Search for the cell housing the specified text and yield its (X, Y) center coordinate. 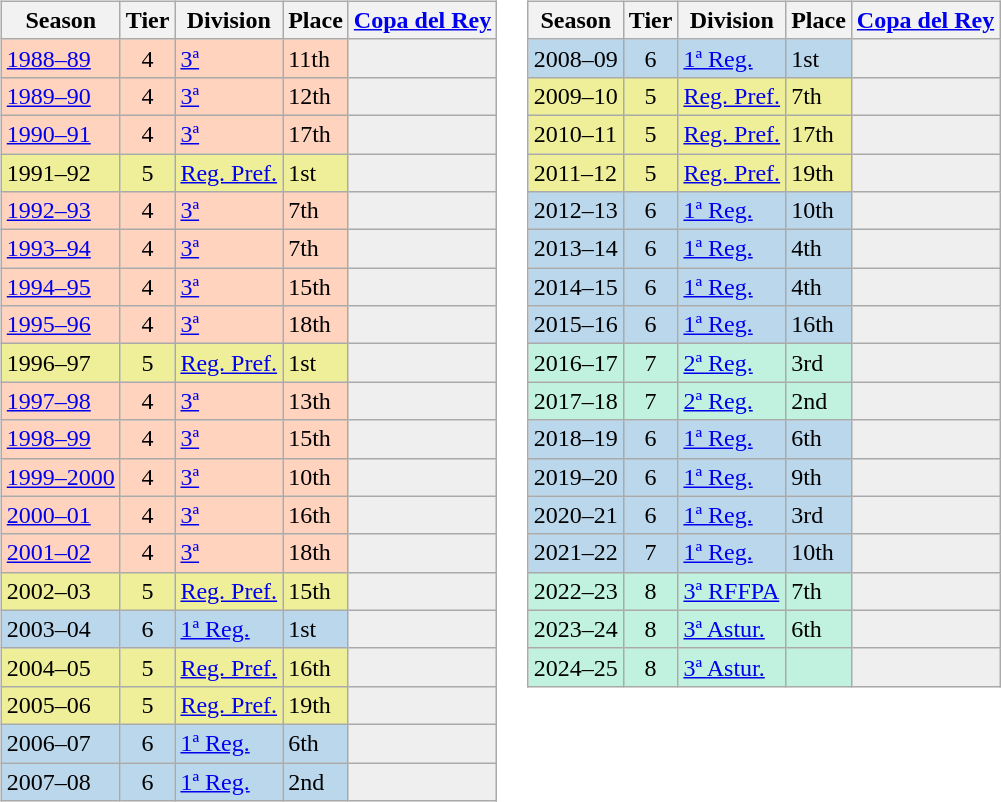
2010–11 (576, 134)
1988–89 (60, 58)
2016–17 (576, 363)
1993–94 (60, 249)
2003–04 (60, 629)
1995–96 (60, 325)
1998–99 (60, 439)
9th (819, 477)
13th (316, 401)
2024–25 (576, 667)
2007–08 (60, 781)
2015–16 (576, 325)
2000–01 (60, 515)
2005–06 (60, 705)
2017–18 (576, 401)
1994–95 (60, 287)
2008–09 (576, 58)
2013–14 (576, 249)
2018–19 (576, 439)
1989–90 (60, 96)
2020–21 (576, 515)
2019–20 (576, 477)
2021–22 (576, 553)
2011–12 (576, 173)
1992–93 (60, 211)
2023–24 (576, 629)
2002–03 (60, 591)
2014–15 (576, 287)
2022–23 (576, 591)
2001–02 (60, 553)
2012–13 (576, 211)
2004–05 (60, 667)
1996–97 (60, 363)
1991–92 (60, 173)
12th (316, 96)
2009–10 (576, 96)
2006–07 (60, 743)
3ª RFFPA (732, 591)
11th (316, 58)
1990–91 (60, 134)
1999–2000 (60, 477)
1997–98 (60, 401)
